Locate the cell with the specified text and output its [x, y] center coordinate. 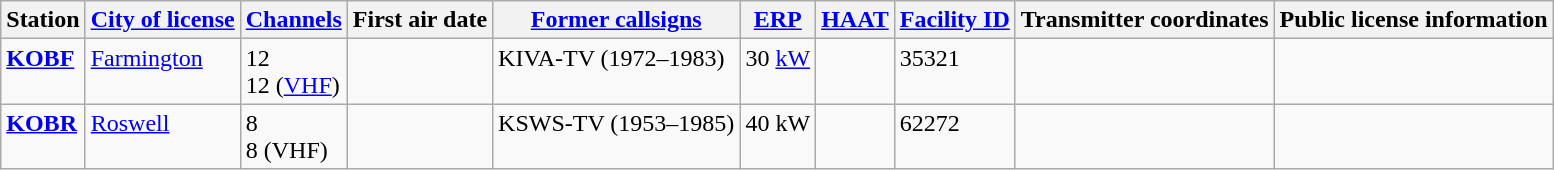
40 kW [778, 136]
Roswell [162, 136]
City of license [162, 20]
HAAT [856, 20]
First air date [420, 20]
35321 [954, 72]
KIVA-TV (1972–1983) [616, 72]
KOBR [43, 136]
Transmitter coordinates [1144, 20]
Station [43, 20]
62272 [954, 136]
Channels [294, 20]
KSWS-TV (1953–1985) [616, 136]
Farmington [162, 72]
1212 (VHF) [294, 72]
30 kW [778, 72]
Public license information [1414, 20]
KOBF [43, 72]
Facility ID [954, 20]
ERP [778, 20]
88 (VHF) [294, 136]
Former callsigns [616, 20]
